From the cell containing the given text, extract its center point as [x, y] coordinate. 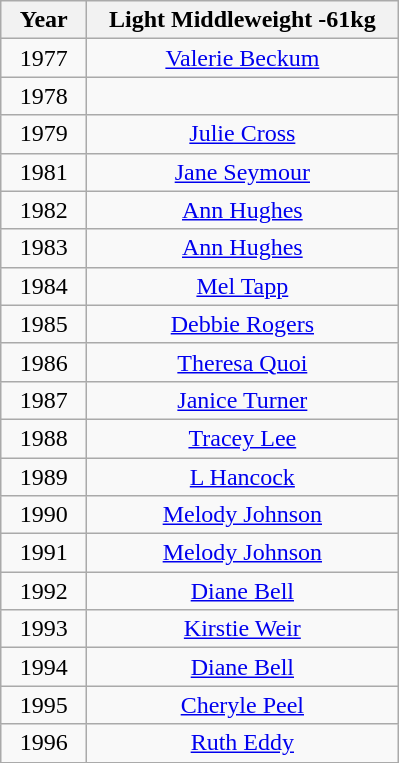
1985 [44, 324]
1987 [44, 400]
1982 [44, 210]
L Hancock [242, 477]
1991 [44, 553]
Light Middleweight -61kg [242, 20]
Julie Cross [242, 134]
Theresa Quoi [242, 362]
Kirstie Weir [242, 629]
Year [44, 20]
1990 [44, 515]
1995 [44, 705]
Valerie Beckum [242, 58]
Ruth Eddy [242, 743]
1983 [44, 248]
1978 [44, 96]
Debbie Rogers [242, 324]
1996 [44, 743]
1979 [44, 134]
1989 [44, 477]
1988 [44, 438]
1981 [44, 172]
1994 [44, 667]
1977 [44, 58]
1992 [44, 591]
Mel Tapp [242, 286]
1993 [44, 629]
1984 [44, 286]
1986 [44, 362]
Jane Seymour [242, 172]
Cheryle Peel [242, 705]
Tracey Lee [242, 438]
Janice Turner [242, 400]
